Scan for the cell matching the given text and deliver its (x, y) coordinate at center. 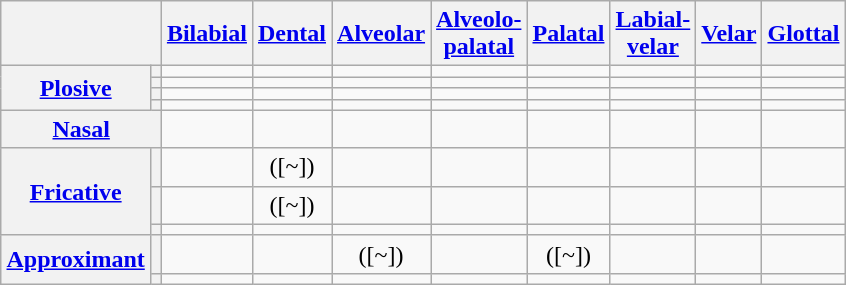
Bilabial (206, 34)
Nasal (81, 129)
Dental (292, 34)
Plosive (76, 88)
Velar (729, 34)
Glottal (804, 34)
Fricative (76, 192)
Palatal (568, 34)
Approximant (76, 260)
Alveolar (382, 34)
Labial-velar (653, 34)
Alveolo-palatal (479, 34)
